Pinpoint the cell where the given text exists, returning its (x, y) midpoint coordinate. 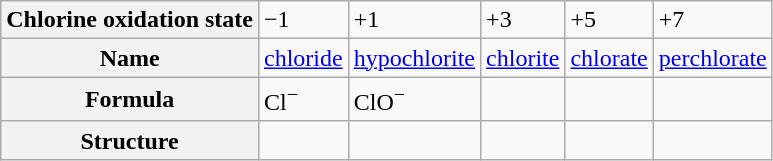
−1 (303, 20)
Structure (130, 140)
ClO− (414, 100)
chlorite (523, 58)
Chlorine oxidation state (130, 20)
+5 (609, 20)
chlorate (609, 58)
chloride (303, 58)
+3 (523, 20)
+7 (712, 20)
Formula (130, 100)
perchlorate (712, 58)
Cl− (303, 100)
hypochlorite (414, 58)
+1 (414, 20)
Name (130, 58)
